Detect which cell encompasses the target text, then output its [x, y] center coordinate. 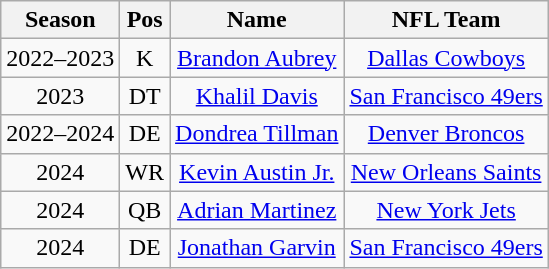
Season [60, 20]
New Orleans Saints [446, 172]
Adrian Martinez [257, 210]
Kevin Austin Jr. [257, 172]
New York Jets [446, 210]
2022–2024 [60, 134]
Name [257, 20]
WR [145, 172]
NFL Team [446, 20]
Khalil Davis [257, 96]
Dallas Cowboys [446, 58]
Dondrea Tillman [257, 134]
Jonathan Garvin [257, 248]
QB [145, 210]
Denver Broncos [446, 134]
K [145, 58]
DT [145, 96]
2023 [60, 96]
2022–2023 [60, 58]
Pos [145, 20]
Brandon Aubrey [257, 58]
